Provide the (x, y) coordinate of the cell's center where the given text is located.  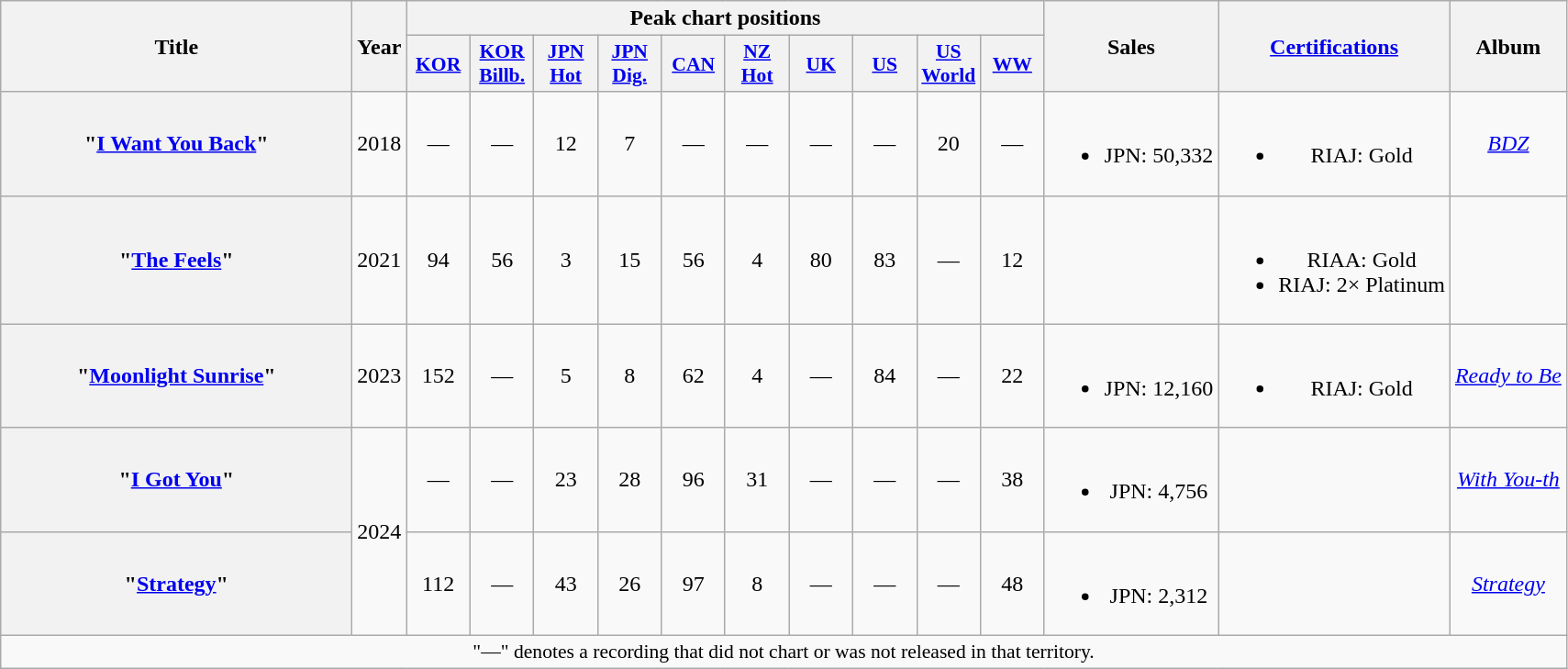
83 (884, 260)
84 (884, 376)
Sales (1131, 46)
Peak chart positions (725, 18)
"Strategy" (176, 584)
NZHot (757, 64)
"Moonlight Sunrise" (176, 376)
JPNHot (566, 64)
80 (821, 260)
Certifications (1334, 46)
JPN: 12,160 (1131, 376)
2024 (380, 531)
"The Feels" (176, 260)
2021 (380, 260)
43 (566, 584)
KOR (439, 64)
KORBillb. (502, 64)
"I Got You" (176, 479)
3 (566, 260)
112 (439, 584)
UK (821, 64)
CAN (694, 64)
7 (629, 143)
23 (566, 479)
48 (1013, 584)
JPN Dig. (629, 64)
BDZ (1508, 143)
94 (439, 260)
2018 (380, 143)
With You-th (1508, 479)
26 (629, 584)
38 (1013, 479)
Year (380, 46)
JPN: 4,756 (1131, 479)
62 (694, 376)
USWorld (949, 64)
28 (629, 479)
152 (439, 376)
Title (176, 46)
Strategy (1508, 584)
US (884, 64)
Album (1508, 46)
96 (694, 479)
20 (949, 143)
"I Want You Back" (176, 143)
31 (757, 479)
Ready to Be (1508, 376)
5 (566, 376)
2023 (380, 376)
22 (1013, 376)
JPN: 50,332 (1131, 143)
"—" denotes a recording that did not chart or was not released in that territory. (784, 652)
15 (629, 260)
WW (1013, 64)
RIAA: GoldRIAJ: 2× Platinum (1334, 260)
JPN: 2,312 (1131, 584)
97 (694, 584)
